Return (x, y) of the center of cell containing provided text 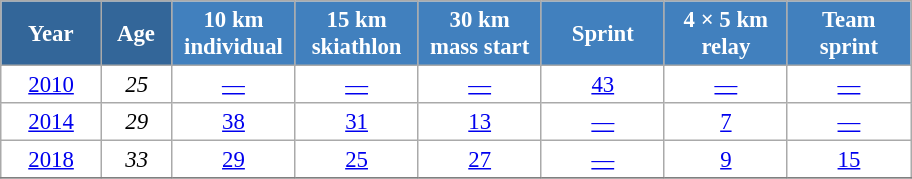
Team sprint (848, 34)
Age (136, 34)
30 km mass start (480, 34)
10 km individual (234, 34)
7 (726, 122)
4 × 5 km relay (726, 34)
2018 (52, 160)
38 (234, 122)
9 (726, 160)
13 (480, 122)
43 (602, 85)
Sprint (602, 34)
27 (480, 160)
31 (356, 122)
33 (136, 160)
2014 (52, 122)
Year (52, 34)
2010 (52, 85)
15 (848, 160)
15 km skiathlon (356, 34)
